Output the (X, Y) coordinate of the center of the cell containing the given text.  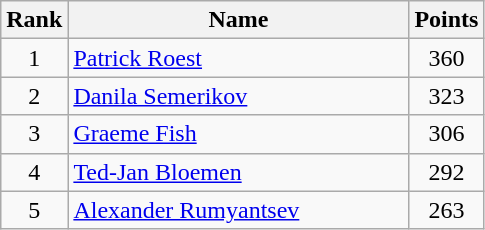
Alexander Rumyantsev (238, 210)
Danila Semerikov (238, 96)
1 (34, 58)
Name (238, 20)
323 (446, 96)
3 (34, 134)
Ted-Jan Bloemen (238, 172)
5 (34, 210)
Rank (34, 20)
Patrick Roest (238, 58)
306 (446, 134)
360 (446, 58)
4 (34, 172)
263 (446, 210)
292 (446, 172)
Graeme Fish (238, 134)
2 (34, 96)
Points (446, 20)
